Capture the cell that displays the provided text and extract its (X, Y) central coordinate. 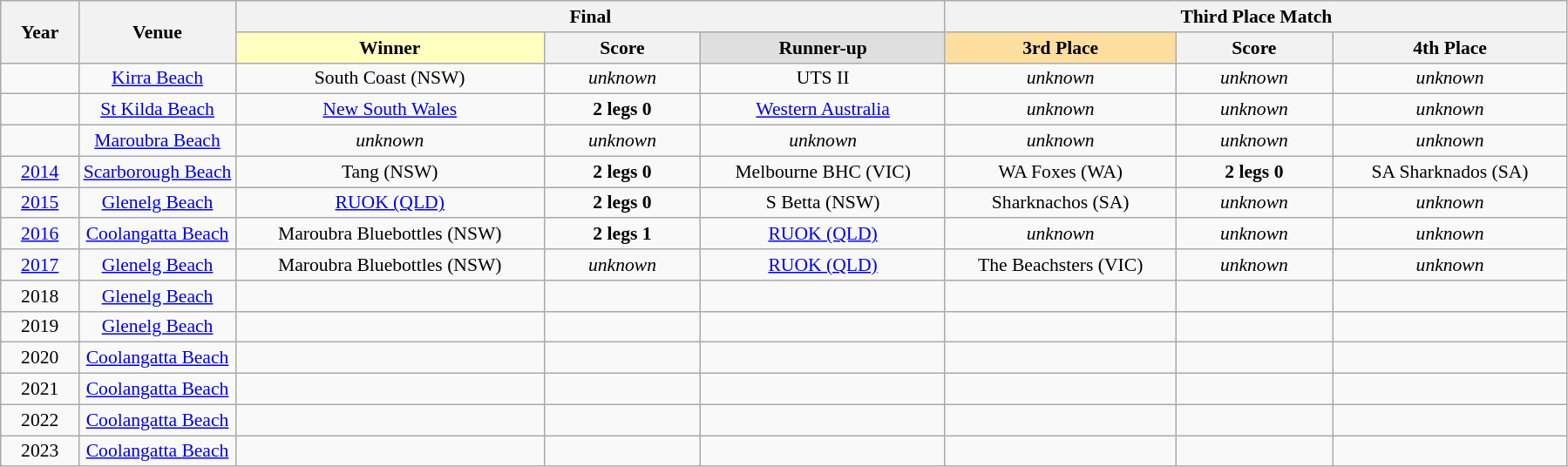
2023 (40, 451)
The Beachsters (VIC) (1060, 265)
Kirra Beach (158, 78)
SA Sharknados (SA) (1450, 172)
2022 (40, 420)
Year (40, 31)
2018 (40, 296)
4th Place (1450, 48)
2017 (40, 265)
Final (590, 17)
S Betta (NSW) (823, 203)
UTS II (823, 78)
Winner (390, 48)
2015 (40, 203)
Melbourne BHC (VIC) (823, 172)
Western Australia (823, 110)
Scarborough Beach (158, 172)
2020 (40, 358)
South Coast (NSW) (390, 78)
Venue (158, 31)
2014 (40, 172)
2019 (40, 327)
WA Foxes (WA) (1060, 172)
Maroubra Beach (158, 141)
New South Wales (390, 110)
Third Place Match (1256, 17)
2016 (40, 234)
Tang (NSW) (390, 172)
Runner-up (823, 48)
St Kilda Beach (158, 110)
2021 (40, 389)
Sharknachos (SA) (1060, 203)
2 legs 1 (622, 234)
3rd Place (1060, 48)
